Search for the cell housing the specified text and yield its (X, Y) center coordinate. 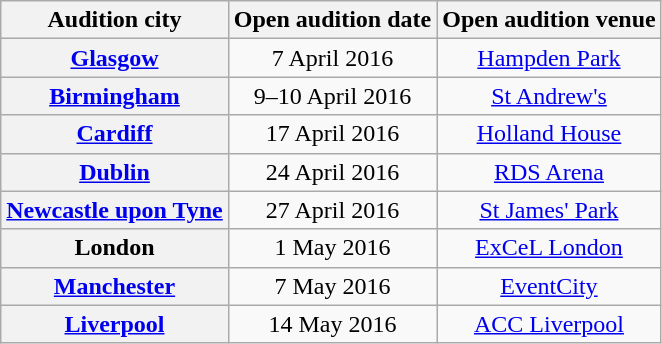
RDS Arena (549, 172)
ACC Liverpool (549, 324)
Open audition venue (549, 20)
ExCeL London (549, 248)
24 April 2016 (332, 172)
Birmingham (115, 96)
Liverpool (115, 324)
Open audition date (332, 20)
7 May 2016 (332, 286)
Glasgow (115, 58)
Holland House (549, 134)
EventCity (549, 286)
Dublin (115, 172)
27 April 2016 (332, 210)
St Andrew's (549, 96)
7 April 2016 (332, 58)
Manchester (115, 286)
Audition city (115, 20)
Hampden Park (549, 58)
14 May 2016 (332, 324)
1 May 2016 (332, 248)
St James' Park (549, 210)
London (115, 248)
9–10 April 2016 (332, 96)
17 April 2016 (332, 134)
Cardiff (115, 134)
Newcastle upon Tyne (115, 210)
